Return [X, Y] of the center of cell containing provided text 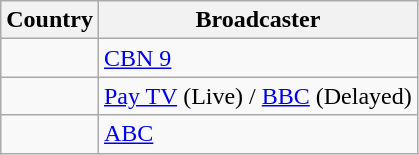
Pay TV (Live) / BBC (Delayed) [258, 96]
CBN 9 [258, 58]
Broadcaster [258, 20]
Country [50, 20]
ABC [258, 134]
